Extract the (X, Y) coordinate from the center of the cell holding the provided text.  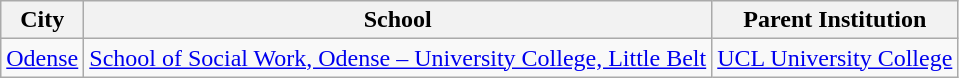
Odense (42, 58)
City (42, 20)
UCL University College (835, 58)
School of Social Work, Odense – University College, Little Belt (398, 58)
Parent Institution (835, 20)
School (398, 20)
